Locate the cell with the specified text and output its [x, y] center coordinate. 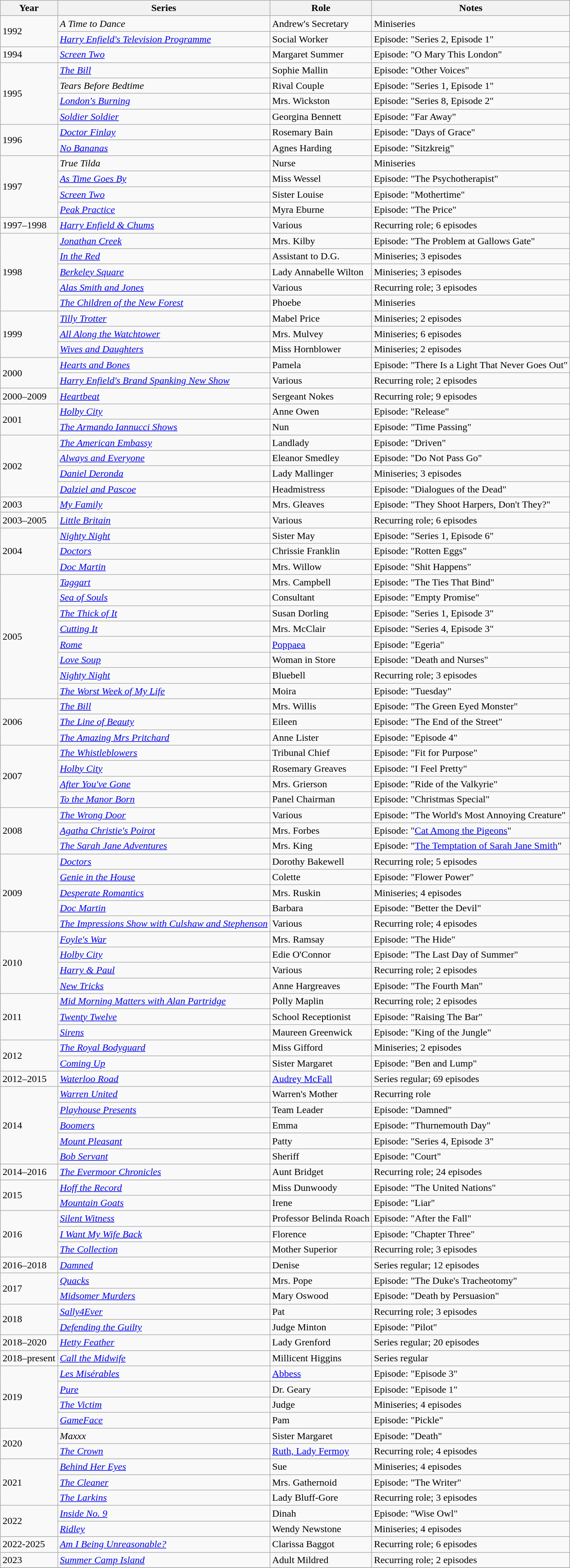
Cutting It [164, 629]
Episode: "Rotten Eggs" [471, 551]
Episode: "Ben and Lump" [471, 1063]
Episode: "Chapter Three" [471, 1234]
2004 [29, 551]
Episode: "Sitzkreig" [471, 148]
Sophie Mallin [321, 70]
Mrs. Mulvey [321, 334]
2002 [29, 466]
To the Manor Born [164, 799]
Episode: "O Mary This London" [471, 55]
Episode: "Pickle" [471, 1420]
Judge Minton [321, 1327]
Harry Enfield's Television Programme [164, 39]
Agatha Christie's Poirot [164, 830]
Harry & Paul [164, 970]
Series regular; 69 episodes [471, 1079]
2003 [29, 505]
Episode: "Thurnemouth Day" [471, 1125]
Team Leader [321, 1110]
Role [321, 8]
Dinah [321, 1513]
Peak Practice [164, 210]
Woman in Store [321, 660]
Anne Lister [321, 738]
2008 [29, 830]
1992 [29, 31]
Mother Superior [321, 1250]
2007 [29, 776]
Miss Gifford [321, 1048]
Landlady [321, 442]
The Victim [164, 1405]
Tears Before Bedtime [164, 86]
Episode: "The Fourth Man" [471, 986]
Wives and Daughters [164, 349]
Episode: "Dialogues of the Dead" [471, 489]
Episode: "Mothertime" [471, 194]
Waterloo Road [164, 1079]
Daniel Deronda [164, 474]
Polly Maplin [321, 1001]
Sheriff [321, 1156]
Mrs. Ruskin [321, 892]
2014–2016 [29, 1172]
2003–2005 [29, 520]
Florence [321, 1234]
1997 [29, 186]
Miss Wessel [321, 179]
Episode: "The Duke's Tracheotomy" [471, 1281]
Consultant [321, 598]
2011 [29, 1017]
Sister Louise [321, 194]
2009 [29, 892]
Quacks [164, 1281]
Episode: "The End of the Street" [471, 722]
Episode: "The United Nations" [471, 1188]
Episode: "The Psychotherapist" [471, 179]
Episode: "Tuesday" [471, 691]
2006 [29, 722]
Episode: "Do Not Pass Go" [471, 458]
2022 [29, 1521]
Pamela [321, 365]
Episode: "Liar" [471, 1203]
Assistant to D.G. [321, 256]
Love Soup [164, 660]
Episode: "Episode 1" [471, 1389]
Dr. Geary [321, 1389]
Recurring role [471, 1094]
Episode: "Court" [471, 1156]
Phoebe [321, 303]
Mrs. Kilby [321, 241]
GameFace [164, 1420]
Episode: "Series 8, Episode 2" [471, 101]
Episode: "Raising The Bar" [471, 1017]
Soldier Soldier [164, 117]
New Tricks [164, 986]
Episode: "Ride of the Valkyrie" [471, 784]
Mrs. Wickston [321, 101]
Sirens [164, 1032]
Mrs. Gleaves [321, 505]
Taggart [164, 582]
2018–present [29, 1358]
The Royal Bodyguard [164, 1048]
Genie in the House [164, 877]
Jonathan Creek [164, 241]
Episode: "Episode 4" [471, 738]
Episode: "Release" [471, 411]
Wendy Newstone [321, 1529]
Myra Eburne [321, 210]
Berkeley Square [164, 272]
Lady Mallinger [321, 474]
Episode: "Better the Devil" [471, 908]
Episode: "Series 2, Episode 1" [471, 39]
Margaret Summer [321, 55]
Maureen Greenwick [321, 1032]
No Bananas [164, 148]
Anne Hargreaves [321, 986]
Silent Witness [164, 1219]
2022-2025 [29, 1544]
The American Embassy [164, 442]
Series regular; 20 episodes [471, 1343]
Mount Pleasant [164, 1141]
Rival Couple [321, 86]
Am I Being Unreasonable? [164, 1544]
Rome [164, 644]
Episode: "Christmas Special" [471, 799]
Irene [321, 1203]
Harry Enfield's Brand Spanking New Show [164, 380]
Harry Enfield & Chums [164, 225]
Tribunal Chief [321, 753]
The Wrong Door [164, 815]
1998 [29, 272]
Lady Bluff-Gore [321, 1498]
1999 [29, 334]
2014 [29, 1125]
The Whistleblowers [164, 753]
2000 [29, 373]
Susan Dorling [321, 613]
As Time Goes By [164, 179]
Episode: "Death and Nurses" [471, 660]
Episode: "Series 1, Episode 1" [471, 86]
2010 [29, 962]
Defending the Guilty [164, 1327]
Maxxx [164, 1435]
After You've Gone [164, 784]
2018 [29, 1319]
1995 [29, 93]
Episode: "Time Passing" [471, 427]
Adult Mildred [321, 1560]
Alas Smith and Jones [164, 287]
Episode: "Fit for Purpose" [471, 753]
2018–2020 [29, 1343]
Headmistress [321, 489]
Midsomer Murders [164, 1296]
Anne Owen [321, 411]
The Evermoor Chronicles [164, 1172]
Little Britain [164, 520]
Episode: "King of the Jungle" [471, 1032]
Millicent Higgins [321, 1358]
Aunt Bridget [321, 1172]
Damned [164, 1265]
Lady Annabelle Wilton [321, 272]
Denise [321, 1265]
Sister May [321, 536]
A Time to Dance [164, 24]
Chrissie Franklin [321, 551]
Mrs. Willow [321, 567]
Twenty Twelve [164, 1017]
Andrew's Secretary [321, 24]
Episode: "There Is a Light That Never Goes Out" [471, 365]
The Line of Beauty [164, 722]
Poppaea [321, 644]
The Children of the New Forest [164, 303]
Bluebell [321, 675]
Rosemary Bain [321, 132]
Episode: "Series 1, Episode 6" [471, 536]
2015 [29, 1195]
Social Worker [321, 39]
Episode: "Death" [471, 1435]
Doctor Finlay [164, 132]
Rosemary Greaves [321, 769]
Warren United [164, 1094]
Mabel Price [321, 318]
Agnes Harding [321, 148]
Coming Up [164, 1063]
Sally4Ever [164, 1312]
Dorothy Bakewell [321, 861]
Hoff the Record [164, 1188]
2005 [29, 636]
Episode: "Shit Happens" [471, 567]
Nun [321, 427]
Sea of Souls [164, 598]
Episode: "The Problem at Gallows Gate" [471, 241]
Edie O'Connor [321, 955]
Behind Her Eyes [164, 1467]
Episode: "Empty Promise" [471, 598]
Episode: "The Price" [471, 210]
Mrs. McClair [321, 629]
Moira [321, 691]
Panel Chairman [321, 799]
Recurring role; 9 episodes [471, 396]
2017 [29, 1288]
Mrs. Pope [321, 1281]
Episode: "Far Away" [471, 117]
2016–2018 [29, 1265]
Episode: "Wise Owl" [471, 1513]
Year [29, 8]
Episode: "The Ties That Bind" [471, 582]
The Thick of It [164, 613]
Episode: "The Hide" [471, 939]
2012 [29, 1056]
True Tilda [164, 163]
Hearts and Bones [164, 365]
Playhouse Presents [164, 1110]
Nurse [321, 163]
Episode: "Episode 3" [471, 1374]
Warren's Mother [321, 1094]
The Sarah Jane Adventures [164, 846]
In the Red [164, 256]
I Want My Wife Back [164, 1234]
Eileen [321, 722]
Les Misérables [164, 1374]
2023 [29, 1560]
Bob Servant [164, 1156]
Sue [321, 1467]
Ruth, Lady Fermoy [321, 1451]
Miss Hornblower [321, 349]
Series regular; 12 episodes [471, 1265]
The Larkins [164, 1498]
School Receptionist [321, 1017]
2012–2015 [29, 1079]
Sergeant Nokes [321, 396]
The Impressions Show with Culshaw and Stephenson [164, 923]
Episode: "Series 1, Episode 3" [471, 613]
Episode: "The Green Eyed Monster" [471, 707]
Emma [321, 1125]
Episode: "Other Voices" [471, 70]
Episode: "They Shoot Harpers, Don't They?" [471, 505]
Episode: "Flower Power" [471, 877]
Boomers [164, 1125]
Call the Midwife [164, 1358]
My Family [164, 505]
Dalziel and Pascoe [164, 489]
All Along the Watchtower [164, 334]
Barbara [321, 908]
Episode: "Death by Persuasion" [471, 1296]
Georgina Bennett [321, 117]
Inside No. 9 [164, 1513]
Mrs. Willis [321, 707]
Episode: "The Last Day of Summer" [471, 955]
Recurring role; 5 episodes [471, 861]
The Crown [164, 1451]
Episode: "I Feel Pretty" [471, 769]
Pat [321, 1312]
Eleanor Smedley [321, 458]
Miss Dunwoody [321, 1188]
Episode: "Egeria" [471, 644]
2001 [29, 419]
Pure [164, 1389]
The Collection [164, 1250]
2020 [29, 1443]
Episode: "The World's Most Annoying Creature" [471, 815]
Professor Belinda Roach [321, 1219]
Hetty Feather [164, 1343]
Mrs. Grierson [321, 784]
Mrs. King [321, 846]
Pam [321, 1420]
Summer Camp Island [164, 1560]
Judge [321, 1405]
Mid Morning Matters with Alan Partridge [164, 1001]
London's Burning [164, 101]
Episode: "The Temptation of Sarah Jane Smith" [471, 846]
2000–2009 [29, 396]
The Worst Week of My Life [164, 691]
Ridley [164, 1529]
Series regular [471, 1358]
1994 [29, 55]
Desperate Romantics [164, 892]
Notes [471, 8]
1996 [29, 140]
Colette [321, 877]
Heartbeat [164, 396]
2019 [29, 1397]
The Armando Iannucci Shows [164, 427]
1997–1998 [29, 225]
Episode: "Pilot" [471, 1327]
Recurring role; 24 episodes [471, 1172]
Episode: "Driven" [471, 442]
Episode: "The Writer" [471, 1482]
Lady Grenford [321, 1343]
Clarissa Baggot [321, 1544]
Foyle's War [164, 939]
Episode: "After the Fall" [471, 1219]
Episode: "Damned" [471, 1110]
The Cleaner [164, 1482]
Patty [321, 1141]
Series [164, 8]
Episode: "Cat Among the Pigeons" [471, 830]
Audrey McFall [321, 1079]
2021 [29, 1482]
Mrs. Campbell [321, 582]
Mary Oswood [321, 1296]
Mrs. Gathernoid [321, 1482]
The Amazing Mrs Pritchard [164, 738]
Mountain Goats [164, 1203]
2016 [29, 1234]
Tilly Trotter [164, 318]
Mrs. Forbes [321, 830]
Abbess [321, 1374]
Miniseries; 6 episodes [471, 334]
Episode: "Days of Grace" [471, 132]
Always and Everyone [164, 458]
Mrs. Ramsay [321, 939]
